Determine the (x, y) coordinate at the center of the cell enclosing the given text.  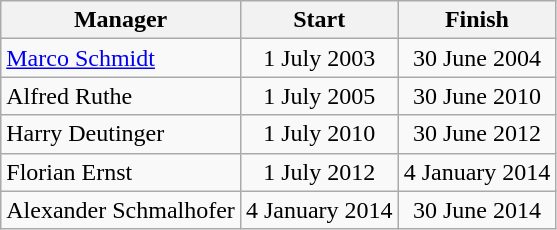
30 June 2010 (477, 96)
Alfred Ruthe (121, 96)
Finish (477, 20)
1 July 2005 (319, 96)
1 July 2012 (319, 172)
1 July 2003 (319, 58)
Alexander Schmalhofer (121, 210)
Harry Deutinger (121, 134)
30 June 2012 (477, 134)
Marco Schmidt (121, 58)
30 June 2014 (477, 210)
1 July 2010 (319, 134)
Florian Ernst (121, 172)
Start (319, 20)
30 June 2004 (477, 58)
Manager (121, 20)
